Capture the cell that displays the provided text and extract its [X, Y] central coordinate. 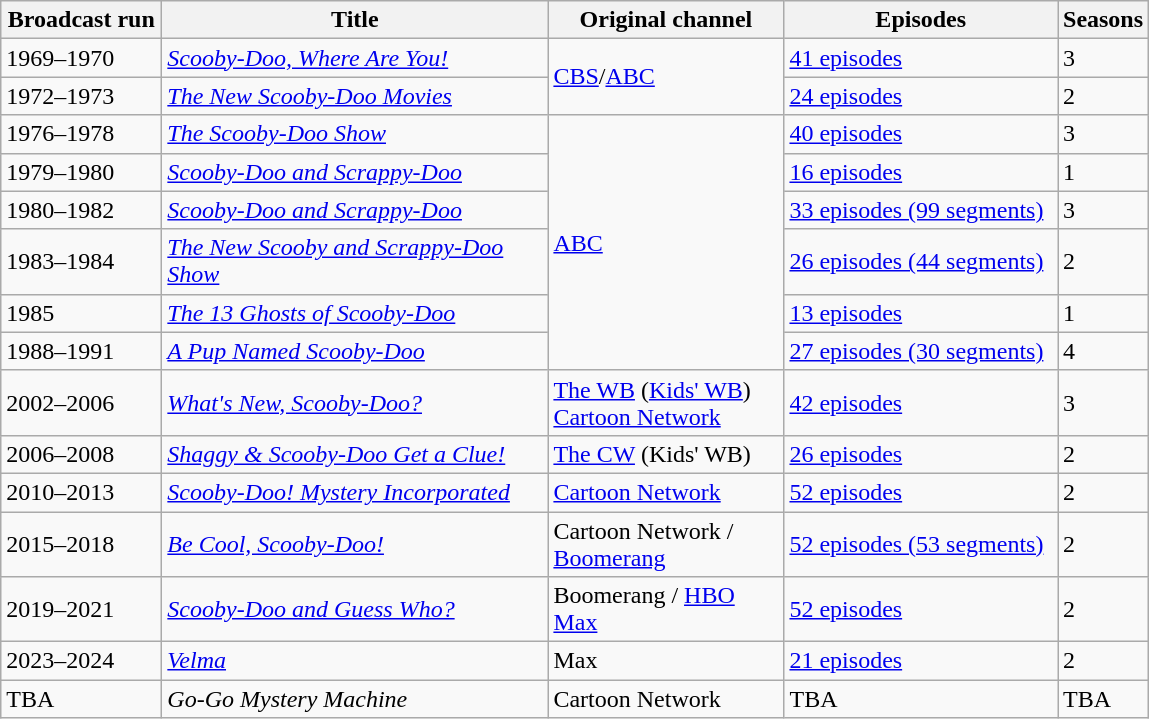
2006–2008 [82, 454]
The Scooby-Doo Show [355, 134]
2015–2018 [82, 544]
Seasons [1104, 20]
1985 [82, 313]
A Pup Named Scooby-Doo [355, 351]
Scooby-Doo and Guess Who? [355, 610]
Broadcast run [82, 20]
1983–1984 [82, 262]
What's New, Scooby-Doo? [355, 402]
33 episodes (99 segments) [921, 210]
Title [355, 20]
1976–1978 [82, 134]
27 episodes (30 segments) [921, 351]
40 episodes [921, 134]
The WB (Kids' WB)Cartoon Network [666, 402]
16 episodes [921, 172]
ABC [666, 242]
Velma [355, 661]
21 episodes [921, 661]
Episodes [921, 20]
Go-Go Mystery Machine [355, 699]
1988–1991 [82, 351]
41 episodes [921, 58]
The CW (Kids' WB) [666, 454]
4 [1104, 351]
2019–2021 [82, 610]
1969–1970 [82, 58]
Shaggy & Scooby-Doo Get a Clue! [355, 454]
26 episodes (44 segments) [921, 262]
Be Cool, Scooby-Doo! [355, 544]
Scooby-Doo! Mystery Incorporated [355, 492]
Boomerang / HBO Max [666, 610]
1980–1982 [82, 210]
2002–2006 [82, 402]
The 13 Ghosts of Scooby-Doo [355, 313]
2010–2013 [82, 492]
1972–1973 [82, 96]
2023–2024 [82, 661]
Scooby-Doo, Where Are You! [355, 58]
42 episodes [921, 402]
26 episodes [921, 454]
The New Scooby-Doo Movies [355, 96]
Cartoon Network / Boomerang [666, 544]
CBS/ABC [666, 77]
13 episodes [921, 313]
52 episodes (53 segments) [921, 544]
Original channel [666, 20]
The New Scooby and Scrappy-Doo Show [355, 262]
Max [666, 661]
24 episodes [921, 96]
1979–1980 [82, 172]
